Detect which cell encompasses the target text, then output its (X, Y) center coordinate. 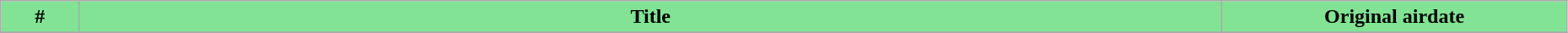
# (40, 17)
Title (651, 17)
Original airdate (1394, 17)
